Return the (x, y) coordinate for the center point of the cell that contains the specified text.  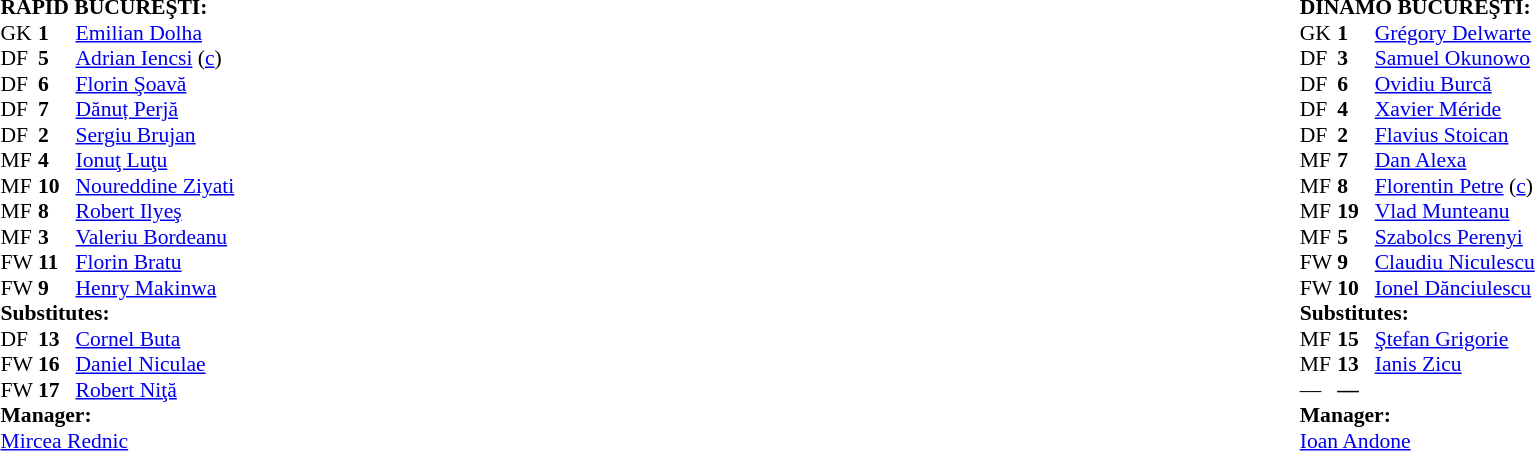
Grégory Delwarte (1455, 33)
Emilian Dolha (156, 33)
16 (57, 365)
Florin Şoavă (156, 84)
Ionel Dănciulescu (1455, 288)
19 (1356, 211)
Samuel Okunowo (1455, 59)
17 (57, 390)
Dan Alexa (1455, 161)
Xavier Méride (1455, 109)
Robert Ilyeş (156, 211)
Ovidiu Burcă (1455, 84)
Noureddine Ziyati (156, 186)
Vlad Munteanu (1455, 211)
Daniel Niculae (156, 365)
Ionuţ Luţu (156, 161)
Florentin Petre (c) (1455, 186)
Cornel Buta (156, 339)
Claudiu Niculescu (1455, 263)
Valeriu Bordeanu (156, 237)
Adrian Iencsi (c) (156, 59)
Szabolcs Perenyi (1455, 237)
Sergiu Brujan (156, 135)
Robert Niţă (156, 390)
Henry Makinwa (156, 288)
15 (1356, 339)
Flavius Stoican (1455, 135)
Dănuț Perjă (156, 109)
Florin Bratu (156, 263)
11 (57, 263)
Ianis Zicu (1455, 365)
Ştefan Grigorie (1455, 339)
